From the cell containing the given text, extract its center point as (x, y) coordinate. 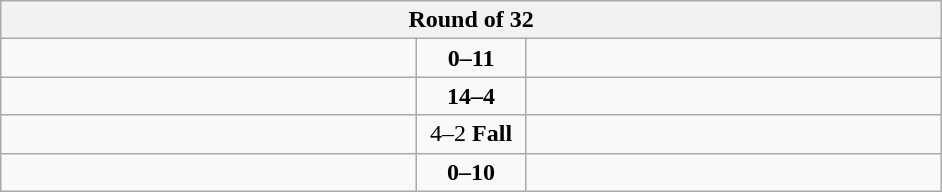
Round of 32 (472, 20)
14–4 (472, 96)
4–2 Fall (472, 134)
0–10 (472, 172)
0–11 (472, 58)
